For the text-containing cell, return its midpoint in (x, y) coordinate format. 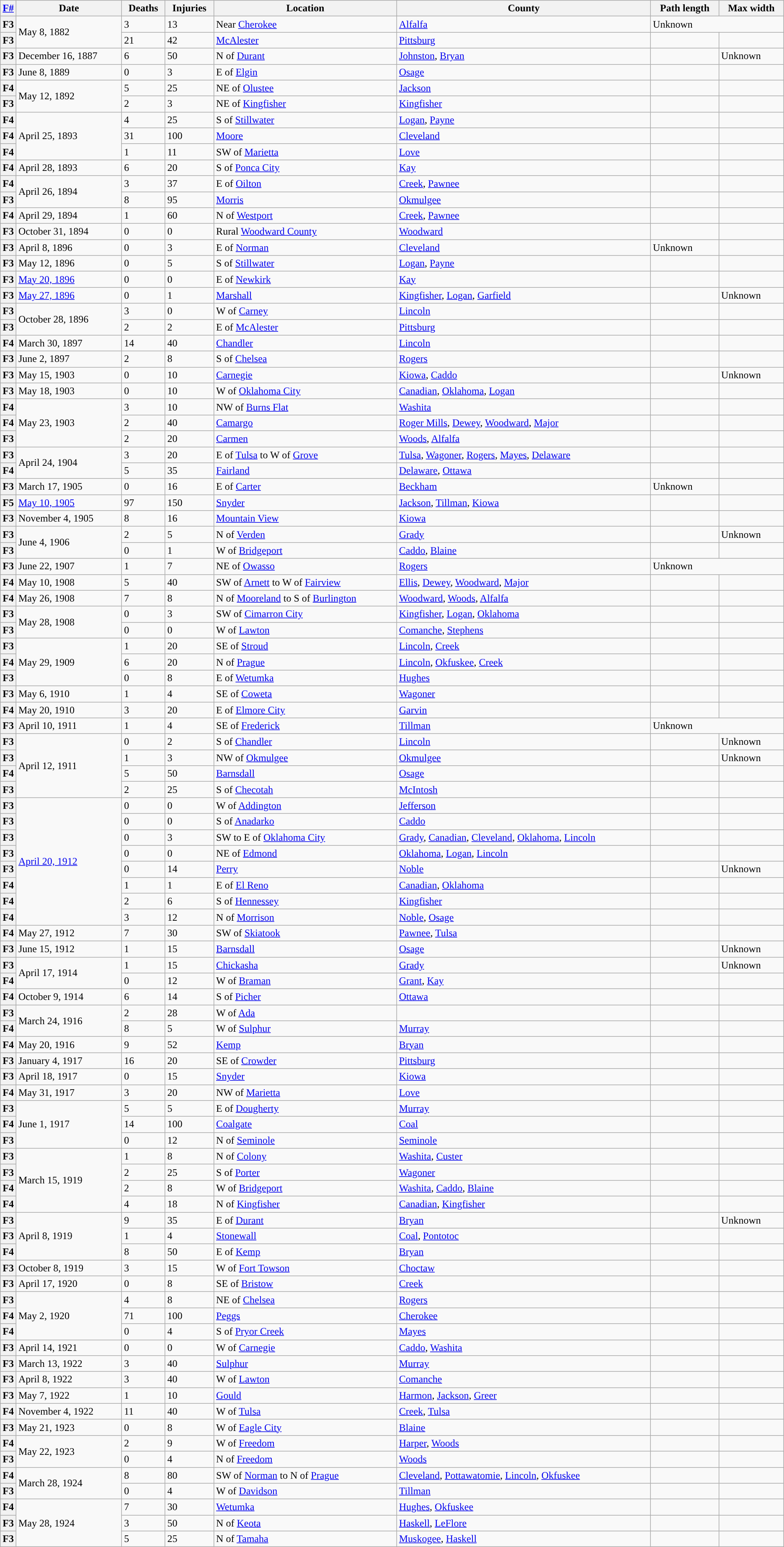
May 28, 1924 (69, 1523)
N of Durant (306, 56)
Choctaw (524, 1268)
Chickasha (306, 965)
May 20, 1916 (69, 1045)
F5 (8, 503)
May 20, 1896 (69, 279)
E of El Reno (306, 885)
S of Pryor Creek (306, 1332)
March 17, 1905 (69, 487)
NE of Olustee (306, 88)
Canadian, Oklahoma (524, 885)
95 (189, 200)
Tulsa, Wagoner, Rogers, Mayes, Delaware (524, 455)
Kemp (306, 1045)
Grady, Canadian, Cleveland, Oklahoma, Lincoln (524, 837)
Cherokee (524, 1316)
Pawnee, Tulsa (524, 933)
April 24, 1904 (69, 462)
Woods, Alfalfa (524, 439)
Sulphur (306, 1364)
E of Norman (306, 248)
May 10, 1905 (69, 503)
County (524, 8)
Delaware, Ottawa (524, 471)
Camargo (306, 423)
May 7, 1922 (69, 1395)
S of Ponca City (306, 168)
May 18, 1903 (69, 391)
W of Sulphur (306, 1029)
Coal, Pontotoc (524, 1236)
Lincoln, Okfuskee, Creek (524, 662)
May 6, 1910 (69, 694)
Harmon, Jackson, Greer (524, 1395)
S of Chelsea (306, 359)
Rural Woodward County (306, 232)
June 15, 1912 (69, 949)
E of Tulsa to W of Grove (306, 455)
Grant, Kay (524, 981)
SE of Coweta (306, 694)
60 (189, 216)
April 28, 1893 (69, 168)
SE of Crowder (306, 1061)
June 22, 1907 (69, 566)
N of Colony (306, 1156)
Oklahoma, Logan, Lincoln (524, 853)
71 (143, 1316)
E of Elgin (306, 72)
October 31, 1894 (69, 232)
March 28, 1924 (69, 1483)
Muskogee, Haskell (524, 1539)
Marshall (306, 295)
October 8, 1919 (69, 1268)
Comanche, Stephens (524, 630)
37 (189, 183)
SW of Marietta (306, 152)
Beckham (524, 487)
Ottawa (524, 997)
Mayes (524, 1332)
April 8, 1922 (69, 1379)
S of Hennessey (306, 901)
SE of Stroud (306, 646)
E of Dougherty (306, 1108)
N of Keota (306, 1523)
Comanche (524, 1379)
S of Chandler (306, 742)
October 9, 1914 (69, 997)
Mountain View (306, 519)
Chandler (306, 343)
E of Elmore City (306, 710)
April 12, 1911 (69, 766)
SW of Norman to N of Prague (306, 1475)
May 27, 1896 (69, 295)
April 29, 1894 (69, 216)
NW of Marietta (306, 1092)
Peggs (306, 1316)
28 (189, 1013)
April 8, 1919 (69, 1236)
E of Durant (306, 1220)
21 (143, 40)
SW of Cimarron City (306, 614)
June 2, 1897 (69, 359)
Carnegie (306, 375)
W of Davidson (306, 1491)
NW of Okmulgee (306, 758)
May 10, 1908 (69, 582)
Wetumka (306, 1507)
NW of Burns Flat (306, 407)
Alfalfa (524, 24)
May 12, 1892 (69, 96)
Hughes (524, 678)
Washita, Caddo, Blaine (524, 1188)
SE of Bristow (306, 1284)
Morris (306, 200)
Stonewall (306, 1236)
Deaths (143, 8)
May 22, 1923 (69, 1451)
F# (8, 8)
W of Carney (306, 311)
SW of Skiatook (306, 933)
N of Prague (306, 662)
N of Verden (306, 535)
April 8, 1896 (69, 248)
S of Checotah (306, 790)
Creek, Tulsa (524, 1411)
W of Oklahoma City (306, 391)
W of Addington (306, 806)
Jackson, Tillman, Kiowa (524, 503)
NE of Chelsea (306, 1300)
May 21, 1923 (69, 1427)
Moore (306, 136)
Kingfisher, Logan, Garfield (524, 295)
Kiowa, Caddo (524, 375)
Washita, Custer (524, 1156)
S of Anadarko (306, 821)
May 20, 1910 (69, 710)
Harper, Woods (524, 1443)
March 24, 1916 (69, 1021)
150 (189, 503)
18 (189, 1204)
W of Eagle City (306, 1427)
E of Oilton (306, 183)
Woods (524, 1459)
June 1, 1917 (69, 1124)
March 15, 1919 (69, 1180)
W of Ada (306, 1013)
April 10, 1911 (69, 726)
May 2, 1920 (69, 1316)
May 12, 1896 (69, 263)
13 (189, 24)
E of Wetumka (306, 678)
Noble, Osage (524, 917)
N of Westport (306, 216)
McIntosh (524, 790)
May 15, 1903 (69, 375)
November 4, 1905 (69, 519)
N of Tamaha (306, 1539)
NE of Edmond (306, 853)
June 4, 1906 (69, 542)
N of Morrison (306, 917)
Lincoln, Creek (524, 646)
Max width (751, 8)
Fairland (306, 471)
January 4, 1917 (69, 1061)
Gould (306, 1395)
December 16, 1887 (69, 56)
April 25, 1893 (69, 136)
Jackson (524, 88)
W of Freedom (306, 1443)
E of Carter (306, 487)
May 29, 1909 (69, 662)
Hughes, Okfuskee (524, 1507)
Seminole (524, 1140)
80 (189, 1475)
November 4, 1922 (69, 1411)
April 17, 1914 (69, 973)
April 26, 1894 (69, 191)
N of Mooreland to S of Burlington (306, 598)
W of Braman (306, 981)
NE of Kingfisher (306, 104)
Canadian, Oklahoma, Logan (524, 391)
W of Tulsa (306, 1411)
E of Kemp (306, 1252)
NE of Owasso (306, 566)
May 31, 1917 (69, 1092)
April 20, 1912 (69, 861)
Noble (524, 869)
Coalgate (306, 1124)
Ellis, Dewey, Woodward, Major (524, 582)
N of Kingfisher (306, 1204)
42 (189, 40)
April 14, 1921 (69, 1348)
Coal (524, 1124)
E of Newkirk (306, 279)
E of McAlester (306, 327)
April 17, 1920 (69, 1284)
March 13, 1922 (69, 1364)
April 18, 1917 (69, 1077)
May 26, 1908 (69, 598)
N of Freedom (306, 1459)
May 23, 1903 (69, 423)
McAlester (306, 40)
SW to E of Oklahoma City (306, 837)
S of Picher (306, 997)
Caddo, Blaine (524, 550)
31 (143, 136)
March 30, 1897 (69, 343)
Perry (306, 869)
Carmen (306, 439)
Kingfisher, Logan, Oklahoma (524, 614)
Canadian, Kingfisher (524, 1204)
Woodward (524, 232)
Caddo (524, 821)
Path length (685, 8)
W of Fort Towson (306, 1268)
Johnston, Bryan (524, 56)
Garvin (524, 710)
Roger Mills, Dewey, Woodward, Major (524, 423)
October 28, 1896 (69, 319)
SE of Frederick (306, 726)
Near Cherokee (306, 24)
S of Porter (306, 1172)
Blaine (524, 1427)
June 8, 1889 (69, 72)
Cleveland, Pottawatomie, Lincoln, Okfuskee (524, 1475)
Injuries (189, 8)
Location (306, 8)
97 (143, 503)
N of Seminole (306, 1140)
52 (189, 1045)
Caddo, Washita (524, 1348)
Jefferson (524, 806)
SW of Arnett to W of Fairview (306, 582)
W of Carnegie (306, 1348)
May 8, 1882 (69, 32)
Date (69, 8)
Woodward, Woods, Alfalfa (524, 598)
Creek (524, 1284)
Washita (524, 407)
May 28, 1908 (69, 622)
May 27, 1912 (69, 933)
Haskell, LeFlore (524, 1523)
